Return (X, Y) of the center of cell containing provided text 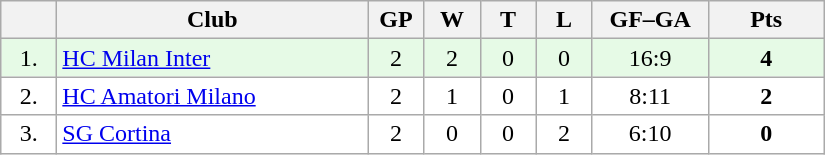
T (508, 20)
GP (396, 20)
16:9 (650, 58)
Pts (766, 20)
Club (212, 20)
1. (29, 58)
W (452, 20)
2. (29, 96)
HC Milan Inter (212, 58)
L (564, 20)
SG Cortina (212, 134)
6:10 (650, 134)
8:11 (650, 96)
HC Amatori Milano (212, 96)
GF–GA (650, 20)
3. (29, 134)
4 (766, 58)
